Find where the given text appears and provide that cell's center as (X, Y) coordinate. 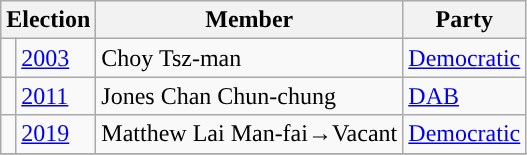
Matthew Lai Man-fai→Vacant (250, 134)
2011 (56, 96)
DAB (464, 96)
2019 (56, 134)
2003 (56, 58)
Jones Chan Chun-chung (250, 96)
Party (464, 20)
Choy Tsz-man (250, 58)
Member (250, 20)
Election (48, 20)
